Detect which cell encompasses the target text, then output its [X, Y] center coordinate. 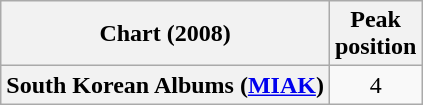
South Korean Albums (MIAK) [166, 85]
Chart (2008) [166, 34]
4 [375, 85]
Peakposition [375, 34]
